Scan for the cell matching the given text and deliver its (x, y) coordinate at center. 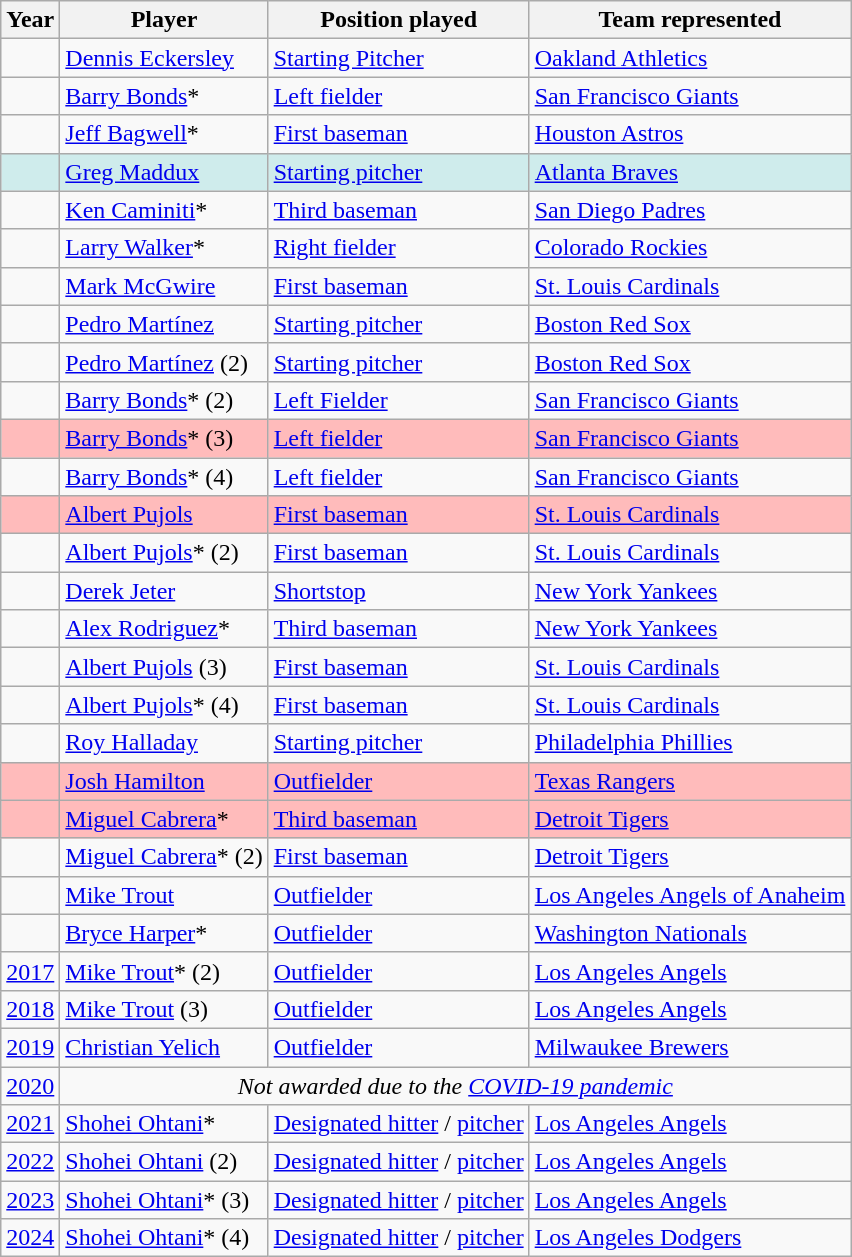
Barry Bonds* (4) (164, 477)
San Diego Padres (690, 210)
Philadelphia Phillies (690, 743)
Albert Pujols* (4) (164, 705)
Miguel Cabrera* (2) (164, 857)
Year (30, 20)
Jeff Bagwell* (164, 134)
2021 (30, 1124)
Barry Bonds* (2) (164, 400)
2020 (30, 1085)
Position played (398, 20)
Larry Walker* (164, 248)
Colorado Rockies (690, 248)
Player (164, 20)
Roy Halladay (164, 743)
Starting Pitcher (398, 58)
Team represented (690, 20)
Shohei Ohtani* (4) (164, 1238)
Miguel Cabrera* (164, 819)
Mike Trout* (2) (164, 971)
2017 (30, 971)
Barry Bonds* (164, 96)
Bryce Harper* (164, 933)
Washington Nationals (690, 933)
2023 (30, 1200)
Texas Rangers (690, 781)
Shohei Ohtani* (164, 1124)
Albert Pujols (164, 515)
2024 (30, 1238)
2022 (30, 1162)
Albert Pujols* (2) (164, 553)
Alex Rodriguez* (164, 629)
Pedro Martínez (2) (164, 362)
Barry Bonds* (3) (164, 438)
Josh Hamilton (164, 781)
Dennis Eckersley (164, 58)
Mike Trout (164, 895)
Right fielder (398, 248)
Mike Trout (3) (164, 1009)
Shohei Ohtani* (3) (164, 1200)
Albert Pujols (3) (164, 667)
Los Angeles Dodgers (690, 1238)
Derek Jeter (164, 591)
2019 (30, 1047)
Mark McGwire (164, 286)
Milwaukee Brewers (690, 1047)
Atlanta Braves (690, 172)
Not awarded due to the COVID-19 pandemic (456, 1085)
Ken Caminiti* (164, 210)
Shortstop (398, 591)
Pedro Martínez (164, 324)
Christian Yelich (164, 1047)
Left Fielder (398, 400)
Shohei Ohtani (2) (164, 1162)
2018 (30, 1009)
Los Angeles Angels of Anaheim (690, 895)
Houston Astros (690, 134)
Oakland Athletics (690, 58)
Greg Maddux (164, 172)
